For the text-containing cell, return its midpoint in (X, Y) coordinate format. 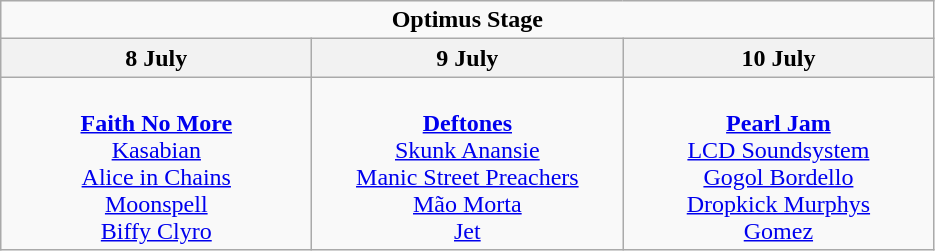
DeftonesSkunk AnansieManic Street PreachersMão MortaJet (468, 164)
9 July (468, 58)
8 July (156, 58)
10 July (778, 58)
Faith No MoreKasabianAlice in ChainsMoonspellBiffy Clyro (156, 164)
Pearl JamLCD SoundsystemGogol BordelloDropkick MurphysGomez (778, 164)
Optimus Stage (468, 20)
